Return [x, y] of the center of cell containing provided text 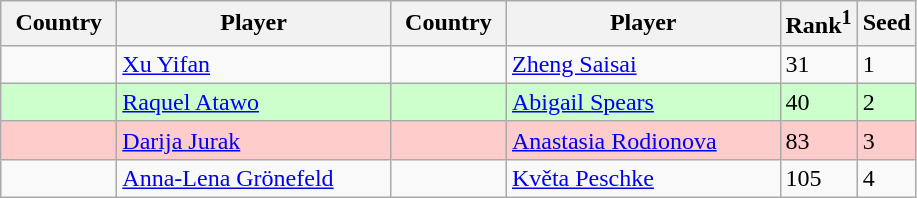
40 [818, 102]
Darija Jurak [254, 140]
4 [886, 178]
1 [886, 64]
Seed [886, 24]
Zheng Saisai [643, 64]
Květa Peschke [643, 178]
Anna-Lena Grönefeld [254, 178]
105 [818, 178]
83 [818, 140]
Raquel Atawo [254, 102]
Xu Yifan [254, 64]
Rank1 [818, 24]
3 [886, 140]
Anastasia Rodionova [643, 140]
Abigail Spears [643, 102]
31 [818, 64]
2 [886, 102]
